Identify which cell holds the provided text, then report its (x, y) central coordinate. 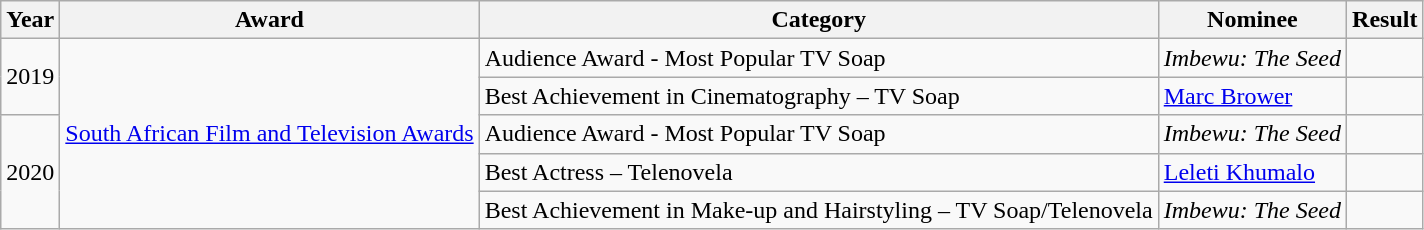
2020 (30, 172)
Result (1385, 20)
Category (818, 20)
Nominee (1252, 20)
Best Achievement in Cinematography – TV Soap (818, 96)
South African Film and Television Awards (270, 134)
2019 (30, 77)
Leleti Khumalo (1252, 172)
Year (30, 20)
Best Achievement in Make-up and Hairstyling – TV Soap/Telenovela (818, 210)
Best Actress – Telenovela (818, 172)
Marc Brower (1252, 96)
Award (270, 20)
